Return (x, y) of the center of cell containing provided text 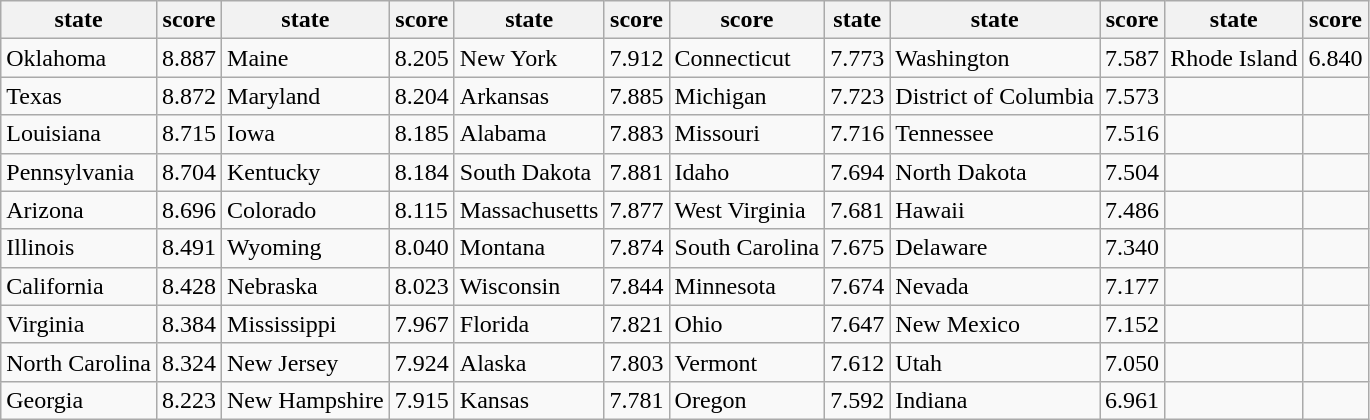
California (79, 286)
Florida (529, 324)
Arkansas (529, 96)
Maryland (306, 96)
South Carolina (747, 248)
7.803 (636, 362)
7.924 (422, 362)
7.050 (1132, 362)
Vermont (747, 362)
8.887 (188, 58)
6.961 (1132, 400)
8.184 (422, 172)
Alabama (529, 134)
7.821 (636, 324)
New Jersey (306, 362)
8.696 (188, 210)
Arizona (79, 210)
New York (529, 58)
7.504 (1132, 172)
7.340 (1132, 248)
8.205 (422, 58)
8.185 (422, 134)
Idaho (747, 172)
7.881 (636, 172)
7.587 (1132, 58)
7.967 (422, 324)
8.384 (188, 324)
Georgia (79, 400)
7.573 (1132, 96)
Rhode Island (1234, 58)
Minnesota (747, 286)
Kentucky (306, 172)
7.723 (858, 96)
7.681 (858, 210)
8.491 (188, 248)
8.704 (188, 172)
8.715 (188, 134)
6.840 (1336, 58)
Pennsylvania (79, 172)
Louisiana (79, 134)
8.115 (422, 210)
South Dakota (529, 172)
North Dakota (995, 172)
7.874 (636, 248)
Mississippi (306, 324)
8.872 (188, 96)
Washington (995, 58)
Illinois (79, 248)
North Carolina (79, 362)
7.674 (858, 286)
Iowa (306, 134)
Kansas (529, 400)
7.773 (858, 58)
7.781 (636, 400)
7.694 (858, 172)
7.915 (422, 400)
Texas (79, 96)
Nevada (995, 286)
Connecticut (747, 58)
7.647 (858, 324)
7.716 (858, 134)
New Mexico (995, 324)
Virginia (79, 324)
7.177 (1132, 286)
Wisconsin (529, 286)
7.675 (858, 248)
8.324 (188, 362)
7.912 (636, 58)
Wyoming (306, 248)
7.592 (858, 400)
Indiana (995, 400)
Oregon (747, 400)
New Hampshire (306, 400)
7.885 (636, 96)
7.883 (636, 134)
Alaska (529, 362)
Hawaii (995, 210)
8.204 (422, 96)
District of Columbia (995, 96)
8.223 (188, 400)
8.428 (188, 286)
8.040 (422, 248)
7.612 (858, 362)
7.486 (1132, 210)
Nebraska (306, 286)
Delaware (995, 248)
8.023 (422, 286)
7.152 (1132, 324)
Tennessee (995, 134)
West Virginia (747, 210)
7.844 (636, 286)
Ohio (747, 324)
7.877 (636, 210)
Massachusetts (529, 210)
7.516 (1132, 134)
Montana (529, 248)
Colorado (306, 210)
Michigan (747, 96)
Maine (306, 58)
Utah (995, 362)
Oklahoma (79, 58)
Missouri (747, 134)
